Capture the cell that displays the provided text and extract its (X, Y) central coordinate. 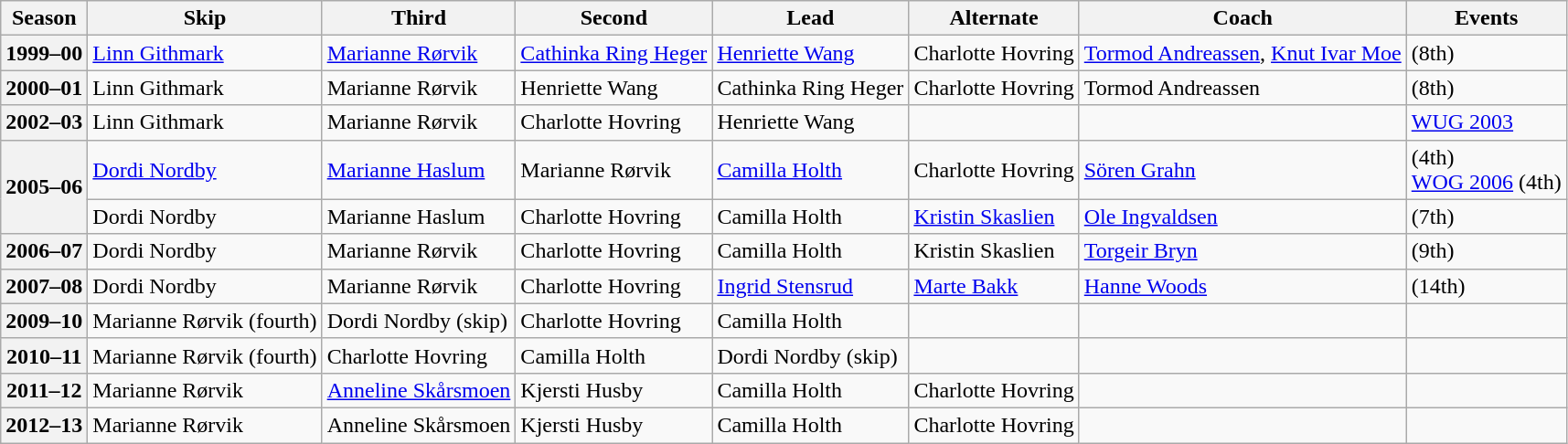
Lead (810, 18)
(4th)WOG 2006 (4th) (1487, 170)
(7th) (1487, 217)
2002–03 (44, 122)
2000–01 (44, 88)
2012–13 (44, 425)
2011–12 (44, 390)
Tormod Andreassen (1243, 88)
2010–11 (44, 355)
Coach (1243, 18)
Torgeir Bryn (1243, 251)
Second (614, 18)
2009–10 (44, 321)
Skip (205, 18)
(9th) (1487, 251)
Third (419, 18)
2006–07 (44, 251)
Hanne Woods (1243, 286)
Marte Bakk (994, 286)
Events (1487, 18)
WUG 2003 (1487, 122)
1999–00 (44, 53)
2005–06 (44, 186)
Ingrid Stensrud (810, 286)
Ole Ingvaldsen (1243, 217)
Sören Grahn (1243, 170)
2007–08 (44, 286)
Tormod Andreassen, Knut Ivar Moe (1243, 53)
(14th) (1487, 286)
Alternate (994, 18)
Season (44, 18)
